Search for the cell housing the specified text and yield its (X, Y) center coordinate. 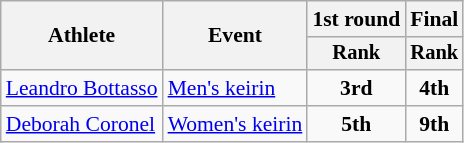
Women's keirin (236, 124)
5th (356, 124)
Event (236, 36)
9th (434, 124)
Men's keirin (236, 88)
Athlete (82, 36)
Deborah Coronel (82, 124)
4th (434, 88)
Leandro Bottasso (82, 88)
3rd (356, 88)
1st round (356, 19)
Final (434, 19)
